Pinpoint the cell where the given text exists, returning its (x, y) midpoint coordinate. 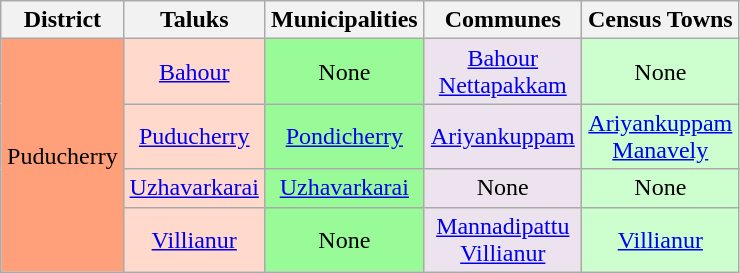
Municipalities (344, 20)
Census Towns (660, 20)
BahourNettapakkam (502, 72)
Ariyankuppam (502, 136)
MannadipattuVillianur (502, 240)
Pondicherry (344, 136)
Taluks (194, 20)
Bahour (194, 72)
District (62, 20)
Communes (502, 20)
AriyankuppamManavely (660, 136)
